From the cell containing the given text, extract its center point as (x, y) coordinate. 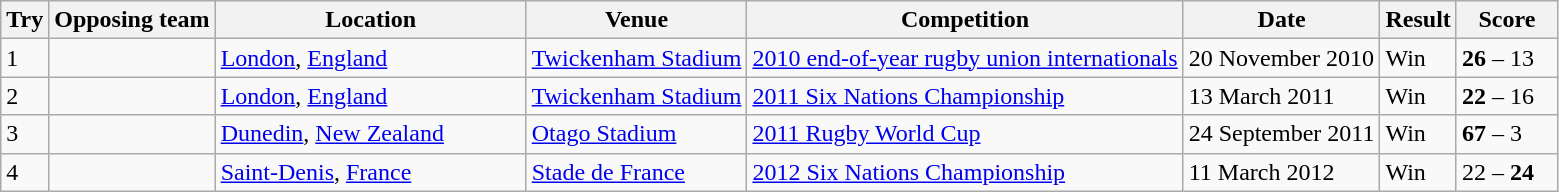
Try (25, 20)
4 (25, 172)
11 March 2012 (1282, 172)
Dunedin, New Zealand (370, 134)
1 (25, 58)
Saint-Denis, France (370, 172)
2011 Six Nations Championship (965, 96)
22 – 16 (1506, 96)
Stade de France (636, 172)
24 September 2011 (1282, 134)
2010 end-of-year rugby union internationals (965, 58)
Location (370, 20)
Result (1418, 20)
67 – 3 (1506, 134)
20 November 2010 (1282, 58)
2011 Rugby World Cup (965, 134)
3 (25, 134)
2012 Six Nations Championship (965, 172)
Venue (636, 20)
Score (1506, 20)
Otago Stadium (636, 134)
Date (1282, 20)
22 – 24 (1506, 172)
Opposing team (132, 20)
26 – 13 (1506, 58)
2 (25, 96)
13 March 2011 (1282, 96)
Competition (965, 20)
